Return the (x, y) coordinate for the center point of the cell that contains the specified text.  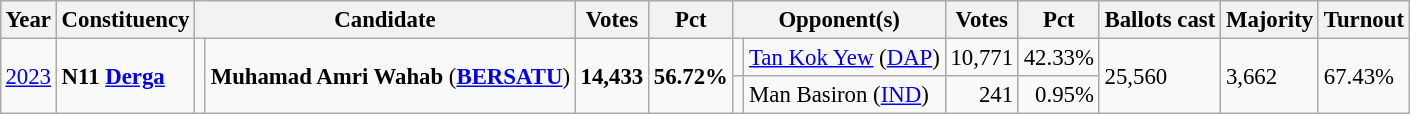
56.72% (692, 76)
14,433 (612, 76)
Man Basiron (IND) (844, 95)
67.43% (1364, 76)
Year (28, 20)
N11 Derga (125, 76)
Constituency (125, 20)
Tan Kok Yew (DAP) (844, 57)
Opponent(s) (839, 20)
42.33% (1058, 57)
241 (982, 95)
2023 (28, 76)
10,771 (982, 57)
0.95% (1058, 95)
25,560 (1160, 76)
Candidate (386, 20)
Turnout (1364, 20)
Ballots cast (1160, 20)
Majority (1270, 20)
3,662 (1270, 76)
Muhamad Amri Wahab (BERSATU) (390, 76)
